For the text-containing cell, return its midpoint in (x, y) coordinate format. 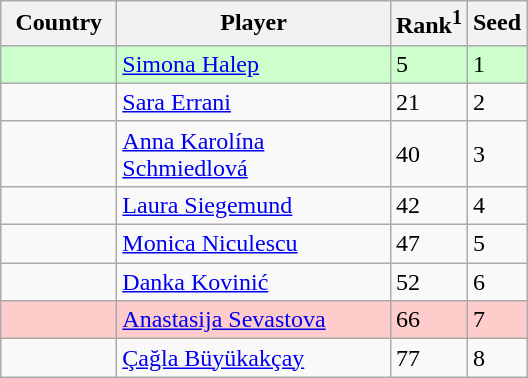
8 (496, 358)
3 (496, 154)
Seed (496, 24)
42 (428, 205)
Danka Kovinić (254, 282)
Simona Halep (254, 64)
6 (496, 282)
Anna Karolína Schmiedlová (254, 154)
66 (428, 320)
Player (254, 24)
47 (428, 244)
21 (428, 102)
2 (496, 102)
77 (428, 358)
Monica Niculescu (254, 244)
Rank1 (428, 24)
Laura Siegemund (254, 205)
Country (59, 24)
52 (428, 282)
Sara Errani (254, 102)
4 (496, 205)
Anastasija Sevastova (254, 320)
7 (496, 320)
1 (496, 64)
40 (428, 154)
Çağla Büyükakçay (254, 358)
